Provide the [X, Y] coordinate of the cell's center where the given text is located.  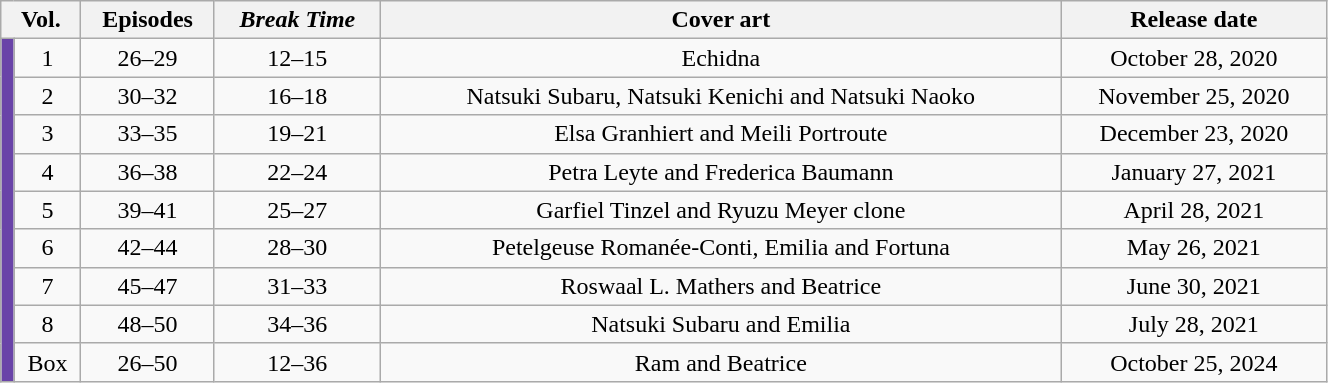
Petelgeuse Romanée-Conti, Emilia and Fortuna [720, 248]
Cover art [720, 20]
Episodes [148, 20]
7 [48, 286]
12–36 [297, 362]
22–24 [297, 172]
36–38 [148, 172]
30–32 [148, 96]
31–33 [297, 286]
5 [48, 210]
33–35 [148, 134]
45–47 [148, 286]
12–15 [297, 58]
October 25, 2024 [1194, 362]
Box [48, 362]
42–44 [148, 248]
6 [48, 248]
Elsa Granhiert and Meili Portroute [720, 134]
26–29 [148, 58]
December 23, 2020 [1194, 134]
16–18 [297, 96]
July 28, 2021 [1194, 324]
25–27 [297, 210]
28–30 [297, 248]
48–50 [148, 324]
1 [48, 58]
October 28, 2020 [1194, 58]
26–50 [148, 362]
Natsuki Subaru and Emilia [720, 324]
Break Time [297, 20]
3 [48, 134]
2 [48, 96]
June 30, 2021 [1194, 286]
January 27, 2021 [1194, 172]
Vol. [41, 20]
Roswaal L. Mathers and Beatrice [720, 286]
November 25, 2020 [1194, 96]
34–36 [297, 324]
Garfiel Tinzel and Ryuzu Meyer clone [720, 210]
Echidna [720, 58]
April 28, 2021 [1194, 210]
39–41 [148, 210]
8 [48, 324]
May 26, 2021 [1194, 248]
Ram and Beatrice [720, 362]
19–21 [297, 134]
Petra Leyte and Frederica Baumann [720, 172]
Release date [1194, 20]
Natsuki Subaru, Natsuki Kenichi and Natsuki Naoko [720, 96]
4 [48, 172]
